From the cell containing the given text, extract its center point as (x, y) coordinate. 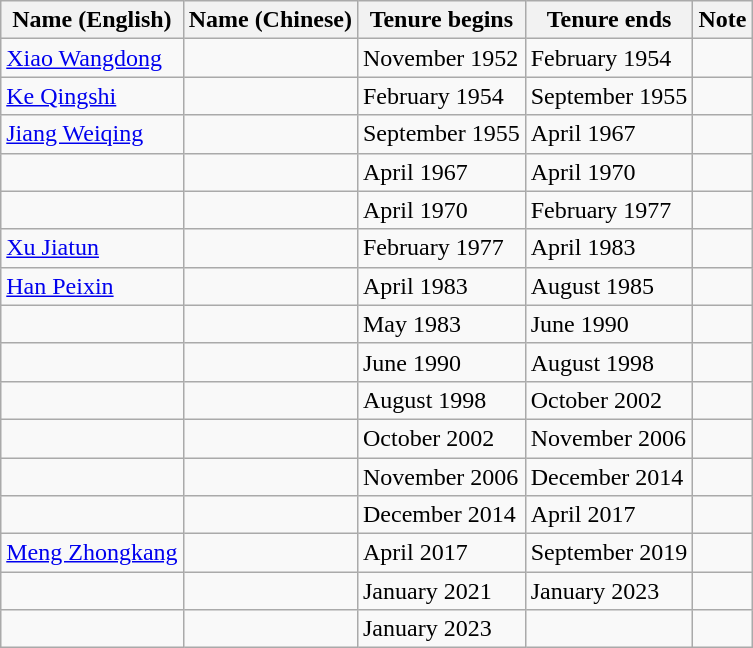
Ke Qingshi (92, 96)
August 1985 (609, 286)
May 1983 (441, 324)
Name (Chinese) (270, 20)
Xiao Wangdong (92, 58)
Name (English) (92, 20)
January 2021 (441, 591)
Tenure begins (441, 20)
Han Peixin (92, 286)
Meng Zhongkang (92, 553)
November 1952 (441, 58)
Note (722, 20)
Tenure ends (609, 20)
September 2019 (609, 553)
Jiang Weiqing (92, 134)
Xu Jiatun (92, 248)
